Identify which cell holds the provided text, then report its (x, y) central coordinate. 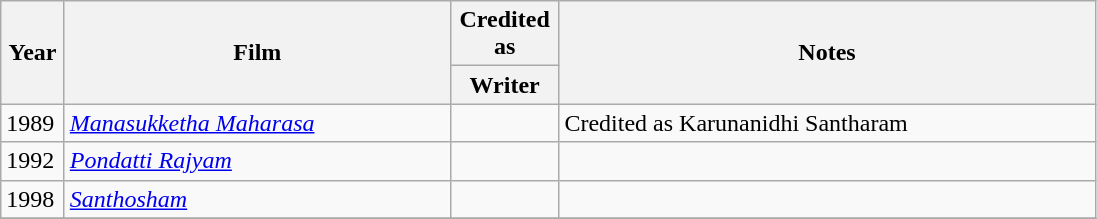
Film (257, 52)
Credited as Karunanidhi Santharam (827, 123)
1998 (33, 199)
Writer (504, 85)
Credited as (504, 34)
Manasukketha Maharasa (257, 123)
1992 (33, 161)
Notes (827, 52)
Pondatti Rajyam (257, 161)
Year (33, 52)
Santhosham (257, 199)
1989 (33, 123)
